Find where the given text appears and provide that cell's center as [X, Y] coordinate. 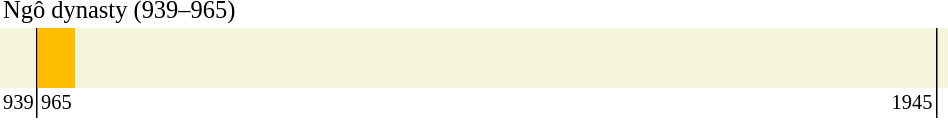
1945 [506, 103]
965 [56, 103]
939 [19, 103]
